Identify which cell holds the provided text, then report its [X, Y] central coordinate. 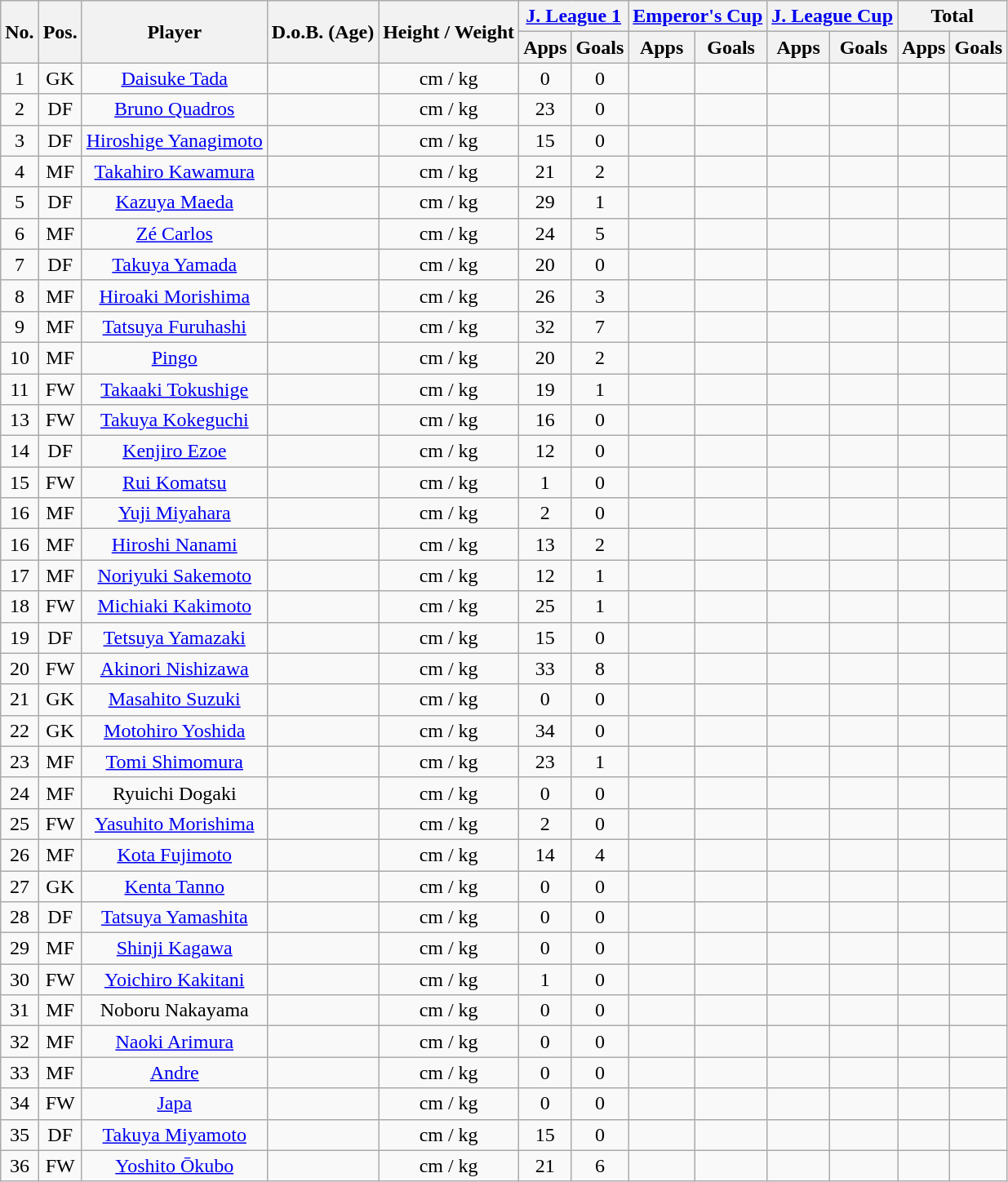
Player [175, 32]
Masahito Suzuki [175, 700]
Motohiro Yoshida [175, 731]
Hiroshi Nanami [175, 544]
9 [20, 327]
D.o.B. (Age) [322, 32]
Takuya Yamada [175, 264]
22 [20, 731]
J. League Cup [833, 16]
Tatsuya Furuhashi [175, 327]
Daisuke Tada [175, 78]
Kenjiro Ezoe [175, 451]
Takuya Kokeguchi [175, 420]
Emperor's Cup [698, 16]
36 [20, 1166]
Total [952, 16]
Akinori Nishizawa [175, 669]
35 [20, 1135]
10 [20, 358]
Ryuichi Dogaki [175, 793]
Zé Carlos [175, 233]
Takahiro Kawamura [175, 171]
Andre [175, 1073]
Pos. [60, 32]
Kota Fujimoto [175, 855]
Yuji Miyahara [175, 513]
Tatsuya Yamashita [175, 918]
Takaaki Tokushige [175, 389]
Shinji Kagawa [175, 949]
11 [20, 389]
Rui Komatsu [175, 482]
31 [20, 1011]
Yoichiro Kakitani [175, 980]
30 [20, 980]
Kazuya Maeda [175, 202]
Yasuhito Morishima [175, 824]
Naoki Arimura [175, 1042]
Michiaki Kakimoto [175, 607]
Bruno Quadros [175, 109]
Tomi Shimomura [175, 762]
Kenta Tanno [175, 886]
Noboru Nakayama [175, 1011]
Noriyuki Sakemoto [175, 575]
Yoshito Ōkubo [175, 1166]
Takuya Miyamoto [175, 1135]
17 [20, 575]
Tetsuya Yamazaki [175, 638]
Hiroaki Morishima [175, 295]
Height / Weight [449, 32]
J. League 1 [574, 16]
28 [20, 918]
Hiroshige Yanagimoto [175, 140]
27 [20, 886]
No. [20, 32]
Pingo [175, 358]
Japa [175, 1104]
18 [20, 607]
